Identify which cell holds the provided text, then report its (X, Y) central coordinate. 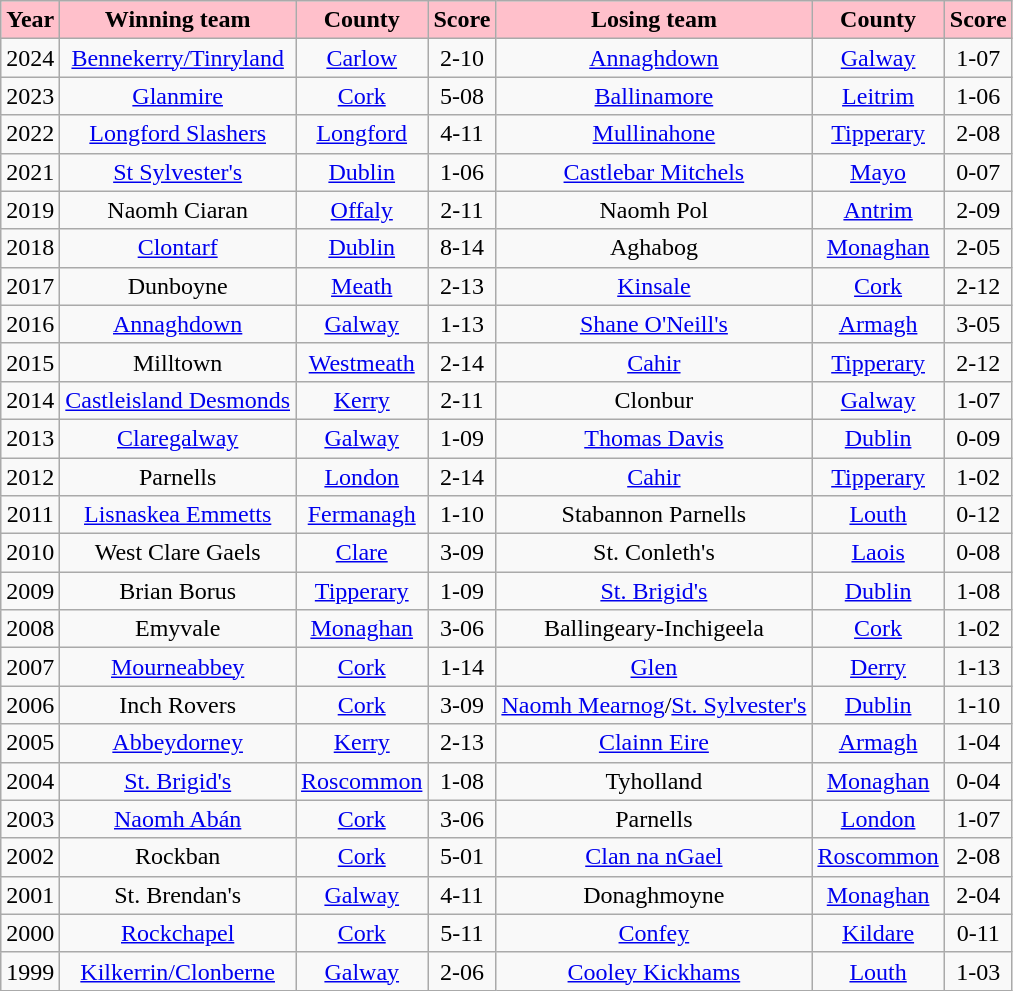
2008 (30, 629)
0-11 (978, 933)
St. Brendan's (178, 895)
2009 (30, 591)
Claregalway (178, 438)
Bennekerry/Tinryland (178, 58)
2023 (30, 96)
Brian Borus (178, 591)
1-03 (978, 971)
2016 (30, 324)
2-09 (978, 210)
0-07 (978, 172)
2-05 (978, 248)
0-04 (978, 781)
2-10 (462, 58)
Longford Slashers (178, 134)
Mayo (878, 172)
Castlebar Mitchels (654, 172)
5-08 (462, 96)
2010 (30, 553)
1-04 (978, 743)
Glen (654, 667)
2013 (30, 438)
Carlow (362, 58)
2022 (30, 134)
2017 (30, 286)
Offaly (362, 210)
Ballinamore (654, 96)
2-06 (462, 971)
Naomh Mearnog/St. Sylvester's (654, 705)
Longford (362, 134)
Milltown (178, 362)
2000 (30, 933)
Ballingeary-Inchigeela (654, 629)
5-01 (462, 857)
Dunboyne (178, 286)
Clainn Eire (654, 743)
Stabannon Parnells (654, 515)
Shane O'Neill's (654, 324)
2-04 (978, 895)
0-09 (978, 438)
Kilkerrin/Clonberne (178, 971)
Naomh Pol (654, 210)
0-12 (978, 515)
Laois (878, 553)
5-11 (462, 933)
Clontarf (178, 248)
Losing team (654, 20)
St. Conleth's (654, 553)
0-08 (978, 553)
Glanmire (178, 96)
Kildare (878, 933)
Aghabog (654, 248)
2002 (30, 857)
2003 (30, 819)
Westmeath (362, 362)
Clonbur (654, 400)
Meath (362, 286)
West Clare Gaels (178, 553)
Naomh Ciaran (178, 210)
1-14 (462, 667)
Fermanagh (362, 515)
2018 (30, 248)
Cooley Kickhams (654, 971)
Year (30, 20)
Kinsale (654, 286)
Confey (654, 933)
2012 (30, 477)
Emyvale (178, 629)
Thomas Davis (654, 438)
Mourneabbey (178, 667)
3-05 (978, 324)
Tyholland (654, 781)
Clan na nGael (654, 857)
2015 (30, 362)
Abbeydorney (178, 743)
Leitrim (878, 96)
2006 (30, 705)
Clare (362, 553)
8-14 (462, 248)
St Sylvester's (178, 172)
2001 (30, 895)
2024 (30, 58)
2011 (30, 515)
Derry (878, 667)
2021 (30, 172)
Winning team (178, 20)
1999 (30, 971)
2005 (30, 743)
2004 (30, 781)
Castleisland Desmonds (178, 400)
Mullinahone (654, 134)
Lisnaskea Emmetts (178, 515)
Naomh Abán (178, 819)
Rockban (178, 857)
Inch Rovers (178, 705)
2014 (30, 400)
2019 (30, 210)
Donaghmoyne (654, 895)
Antrim (878, 210)
2007 (30, 667)
Rockchapel (178, 933)
